Search for the cell housing the specified text and yield its [x, y] center coordinate. 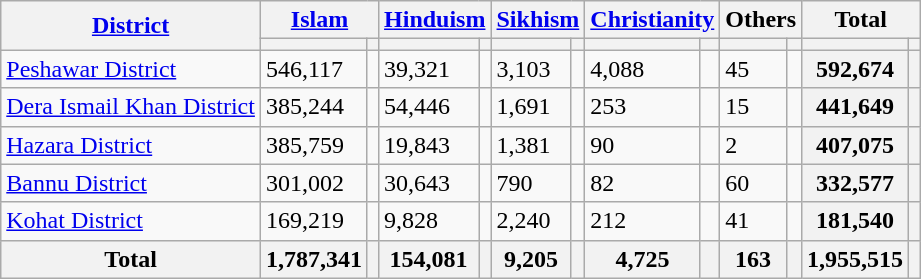
1,691 [531, 107]
301,002 [314, 183]
2,240 [531, 221]
39,321 [429, 69]
385,244 [314, 107]
15 [753, 107]
Hazara District [131, 145]
Others [761, 20]
30,643 [429, 183]
163 [753, 259]
407,075 [856, 145]
253 [642, 107]
169,219 [314, 221]
4,725 [642, 259]
9,828 [429, 221]
546,117 [314, 69]
82 [642, 183]
Islam [319, 20]
4,088 [642, 69]
Sikhism [538, 20]
1,955,515 [856, 259]
Bannu District [131, 183]
54,446 [429, 107]
41 [753, 221]
181,540 [856, 221]
385,759 [314, 145]
90 [642, 145]
790 [531, 183]
1,381 [531, 145]
592,674 [856, 69]
212 [642, 221]
1,787,341 [314, 259]
154,081 [429, 259]
Kohat District [131, 221]
Peshawar District [131, 69]
19,843 [429, 145]
60 [753, 183]
9,205 [531, 259]
2 [753, 145]
Dera Ismail Khan District [131, 107]
Hinduism [435, 20]
Christianity [652, 20]
3,103 [531, 69]
45 [753, 69]
District [131, 26]
332,577 [856, 183]
441,649 [856, 107]
